Capture the cell that displays the provided text and extract its (x, y) central coordinate. 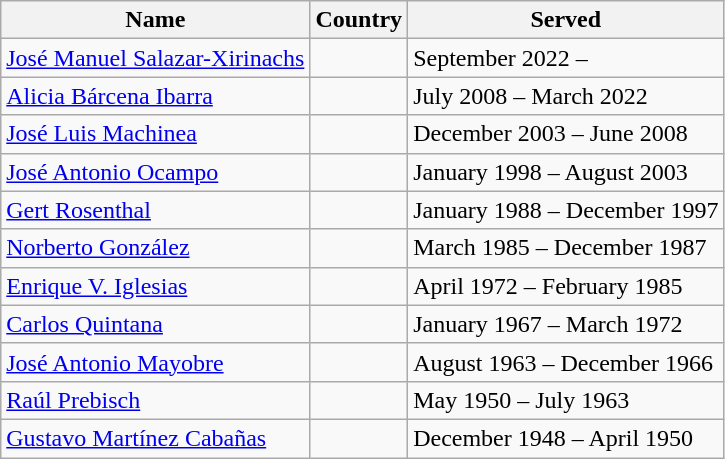
Enrique V. Iglesias (156, 286)
July 2008 – March 2022 (566, 96)
January 1998 – August 2003 (566, 172)
Raúl Prebisch (156, 400)
January 1967 – March 1972 (566, 324)
Name (156, 20)
Alicia Bárcena Ibarra (156, 96)
April 1972 – February 1985 (566, 286)
Gert Rosenthal (156, 210)
Gustavo Martínez Cabañas (156, 438)
September 2022 – (566, 58)
May 1950 – July 1963 (566, 400)
March 1985 – December 1987 (566, 248)
José Antonio Mayobre (156, 362)
December 2003 – June 2008 (566, 134)
José Manuel Salazar-Xirinachs (156, 58)
December 1948 – April 1950 (566, 438)
José Antonio Ocampo (156, 172)
Served (566, 20)
August 1963 – December 1966 (566, 362)
José Luis Machinea (156, 134)
January 1988 – December 1997 (566, 210)
Country (359, 20)
Norberto González (156, 248)
Carlos Quintana (156, 324)
